Identify which cell holds the provided text, then report its [X, Y] central coordinate. 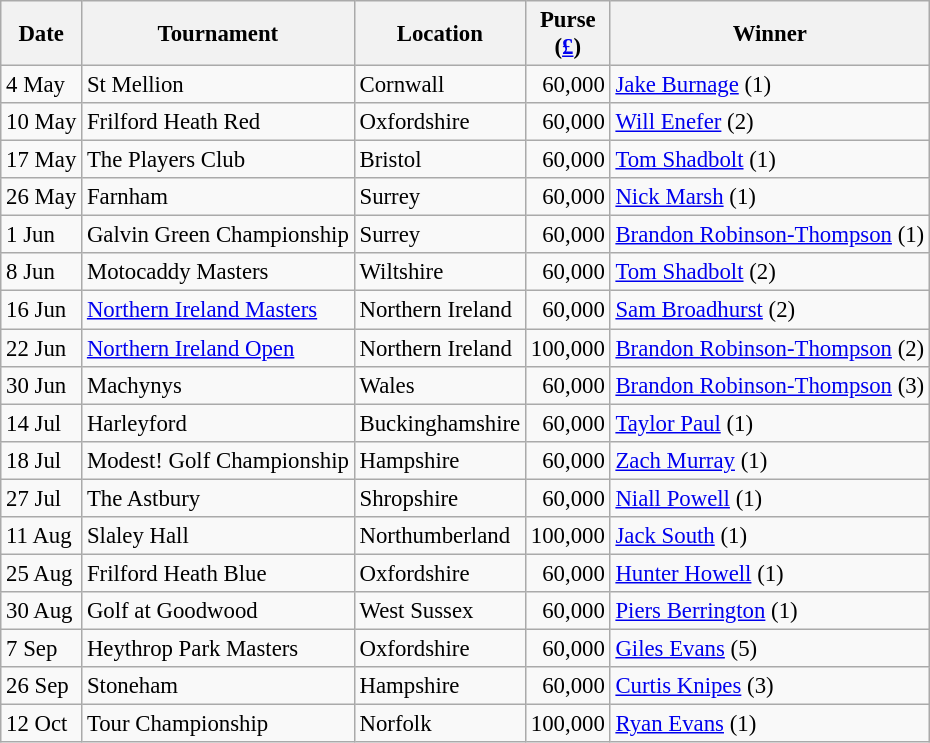
Piers Berrington (1) [770, 611]
Buckinghamshire [440, 423]
Machynys [218, 385]
Brandon Robinson-Thompson (1) [770, 235]
The Astbury [218, 498]
12 Oct [42, 724]
30 Jun [42, 385]
25 Aug [42, 573]
Curtis Knipes (3) [770, 686]
Jack South (1) [770, 536]
Norfolk [440, 724]
Stoneham [218, 686]
Will Enefer (2) [770, 122]
West Sussex [440, 611]
Tom Shadbolt (2) [770, 273]
Giles Evans (5) [770, 648]
18 Jul [42, 460]
Niall Powell (1) [770, 498]
Heythrop Park Masters [218, 648]
Northumberland [440, 536]
26 May [42, 197]
26 Sep [42, 686]
11 Aug [42, 536]
Tournament [218, 34]
Hunter Howell (1) [770, 573]
4 May [42, 85]
Ryan Evans (1) [770, 724]
7 Sep [42, 648]
The Players Club [218, 160]
Brandon Robinson-Thompson (3) [770, 385]
Nick Marsh (1) [770, 197]
Winner [770, 34]
St Mellion [218, 85]
27 Jul [42, 498]
30 Aug [42, 611]
17 May [42, 160]
Sam Broadhurst (2) [770, 310]
Motocaddy Masters [218, 273]
Galvin Green Championship [218, 235]
Location [440, 34]
Farnham [218, 197]
Slaley Hall [218, 536]
Golf at Goodwood [218, 611]
Tour Championship [218, 724]
1 Jun [42, 235]
14 Jul [42, 423]
Cornwall [440, 85]
Frilford Heath Blue [218, 573]
Frilford Heath Red [218, 122]
Brandon Robinson-Thompson (2) [770, 348]
Wiltshire [440, 273]
10 May [42, 122]
22 Jun [42, 348]
Northern Ireland Masters [218, 310]
Tom Shadbolt (1) [770, 160]
Bristol [440, 160]
Modest! Golf Championship [218, 460]
Northern Ireland Open [218, 348]
Zach Murray (1) [770, 460]
Jake Burnage (1) [770, 85]
Harleyford [218, 423]
Wales [440, 385]
Shropshire [440, 498]
Date [42, 34]
8 Jun [42, 273]
16 Jun [42, 310]
Taylor Paul (1) [770, 423]
Purse(£) [568, 34]
